Search for the cell housing the specified text and yield its [x, y] center coordinate. 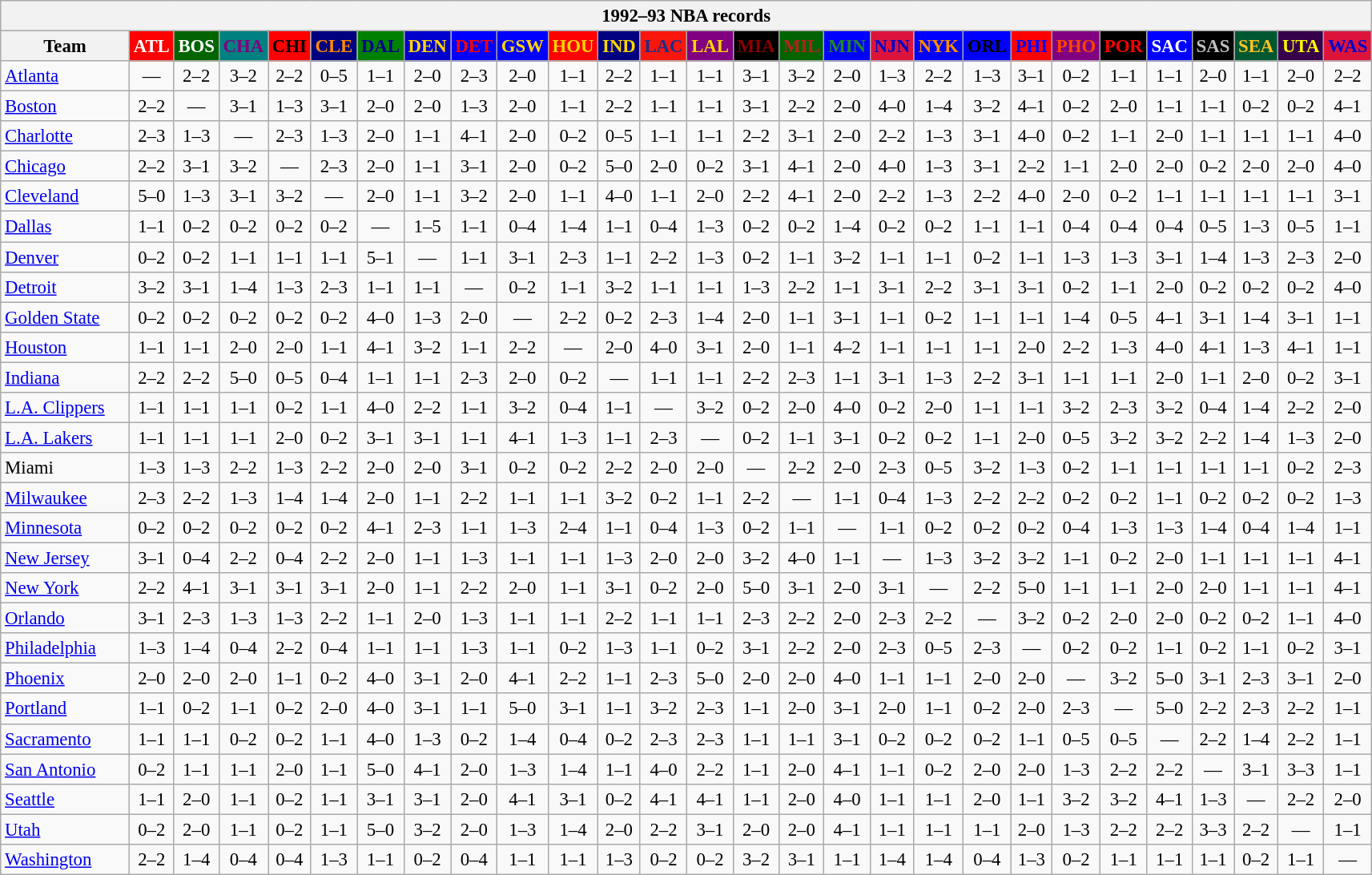
1992–93 NBA records [686, 16]
2–4 [573, 528]
SAS [1213, 46]
4–2 [847, 347]
NYK [939, 46]
L.A. Clippers [66, 408]
ORL [987, 46]
Minnesota [66, 528]
CLE [333, 46]
MIN [847, 46]
Phoenix [66, 679]
Denver [66, 257]
CHA [243, 46]
New Jersey [66, 558]
Sacramento [66, 739]
POR [1123, 46]
LAL [710, 46]
SAC [1169, 46]
Seattle [66, 799]
Miami [66, 468]
ATL [151, 46]
Atlanta [66, 76]
MIL [802, 46]
Chicago [66, 167]
Washington [66, 860]
Indiana [66, 377]
Cleveland [66, 196]
LAC [663, 46]
UTA [1301, 46]
Utah [66, 829]
DEN [428, 46]
1–5 [428, 227]
Boston [66, 107]
Houston [66, 347]
Charlotte [66, 136]
DET [474, 46]
BOS [196, 46]
L.A. Lakers [66, 437]
New York [66, 588]
Golden State [66, 317]
PHI [1032, 46]
Philadelphia [66, 648]
Portland [66, 709]
SEA [1256, 46]
WAS [1348, 46]
5–1 [381, 257]
Dallas [66, 227]
Milwaukee [66, 498]
HOU [573, 46]
San Antonio [66, 769]
CHI [289, 46]
Orlando [66, 619]
IND [619, 46]
Detroit [66, 287]
GSW [522, 46]
DAL [381, 46]
NJN [892, 46]
MIA [756, 46]
PHO [1076, 46]
Team [66, 46]
